Capture the cell that displays the provided text and extract its (x, y) central coordinate. 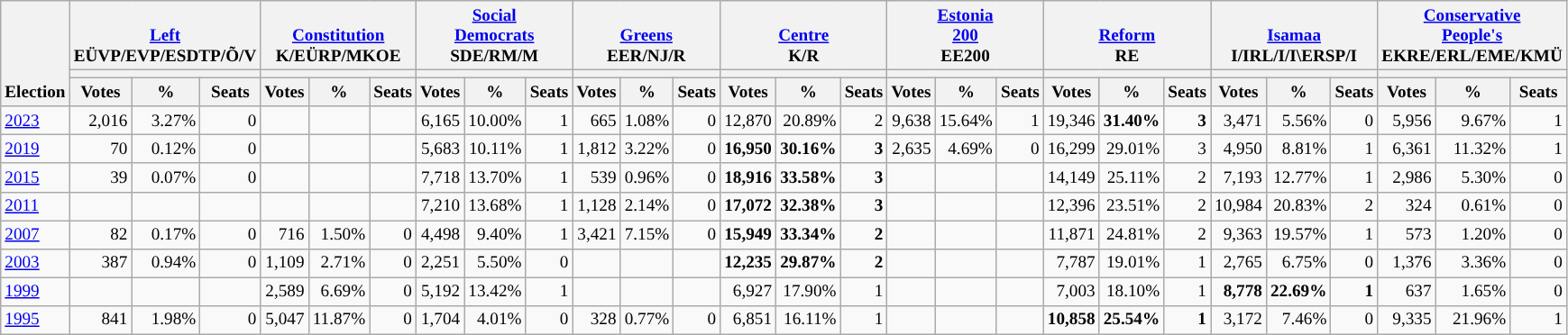
665 (597, 121)
324 (1407, 206)
9.40% (495, 235)
716 (285, 235)
6,927 (748, 292)
13.42% (495, 292)
6.75% (1298, 263)
82 (101, 235)
ConstitutionK/EÜRP/MKOE (339, 36)
GreensEER/NJ/R (646, 36)
2,251 (440, 263)
1.20% (1473, 235)
33.58% (809, 177)
12,396 (1071, 206)
6.69% (339, 292)
16,299 (1071, 149)
32.38% (809, 206)
21.96% (1473, 320)
5,956 (1407, 121)
16.11% (809, 320)
637 (1407, 292)
10,984 (1238, 206)
70 (101, 149)
4.69% (966, 149)
4,498 (440, 235)
1995 (35, 320)
2023 (35, 121)
10.00% (495, 121)
3.27% (166, 121)
LeftEÜVP/EVP/ESDTP/Õ/V (165, 36)
1.98% (166, 320)
25.11% (1132, 177)
2007 (35, 235)
4,950 (1238, 149)
5,192 (440, 292)
29.01% (1132, 149)
10,858 (1071, 320)
29.87% (809, 263)
10.11% (495, 149)
6,165 (440, 121)
31.40% (1132, 121)
2,986 (1407, 177)
7,718 (440, 177)
841 (101, 320)
15.64% (966, 121)
IsamaaI/IRL/I/I\ERSP/I (1293, 36)
25.54% (1132, 320)
12,235 (748, 263)
0.94% (166, 263)
23.51% (1132, 206)
328 (597, 320)
3,172 (1238, 320)
7,210 (440, 206)
11.32% (1473, 149)
24.81% (1132, 235)
7,193 (1238, 177)
20.83% (1298, 206)
ConservativePeople'sEKRE/ERL/EME/KMÜ (1472, 36)
1,812 (597, 149)
6,361 (1407, 149)
15,949 (748, 235)
33.34% (809, 235)
9,335 (1407, 320)
7.15% (647, 235)
7.46% (1298, 320)
4.01% (495, 320)
3,421 (597, 235)
1.50% (339, 235)
2,016 (101, 121)
SocialDemocratsSDE/RM/M (494, 36)
14,149 (1071, 177)
1,376 (1407, 263)
6,851 (748, 320)
3.36% (1473, 263)
8.81% (1298, 149)
1.65% (1473, 292)
2.14% (647, 206)
18.10% (1132, 292)
9,363 (1238, 235)
573 (1407, 235)
CentreK/R (804, 36)
11.87% (339, 320)
13.68% (495, 206)
22.69% (1298, 292)
1,704 (440, 320)
0.61% (1473, 206)
2011 (35, 206)
0.07% (166, 177)
17.90% (809, 292)
1,128 (597, 206)
9.67% (1473, 121)
16,950 (748, 149)
0.77% (647, 320)
0.12% (166, 149)
19.57% (1298, 235)
2,635 (911, 149)
Election (35, 54)
30.16% (809, 149)
0.17% (166, 235)
5,047 (285, 320)
19,346 (1071, 121)
2,589 (285, 292)
7,003 (1071, 292)
8,778 (1238, 292)
5.56% (1298, 121)
20.89% (809, 121)
3.22% (647, 149)
5.30% (1473, 177)
13.70% (495, 177)
1,109 (285, 263)
12,870 (748, 121)
1999 (35, 292)
2.71% (339, 263)
539 (597, 177)
5.50% (495, 263)
ReformRE (1127, 36)
18,916 (748, 177)
9,638 (911, 121)
2003 (35, 263)
39 (101, 177)
12.77% (1298, 177)
0.96% (647, 177)
11,871 (1071, 235)
2019 (35, 149)
Estonia 200EE200 (965, 36)
5,683 (440, 149)
1.08% (647, 121)
17,072 (748, 206)
2015 (35, 177)
387 (101, 263)
19.01% (1132, 263)
3,471 (1238, 121)
2,765 (1238, 263)
7,787 (1071, 263)
